Pinpoint the cell where the given text exists, returning its (x, y) midpoint coordinate. 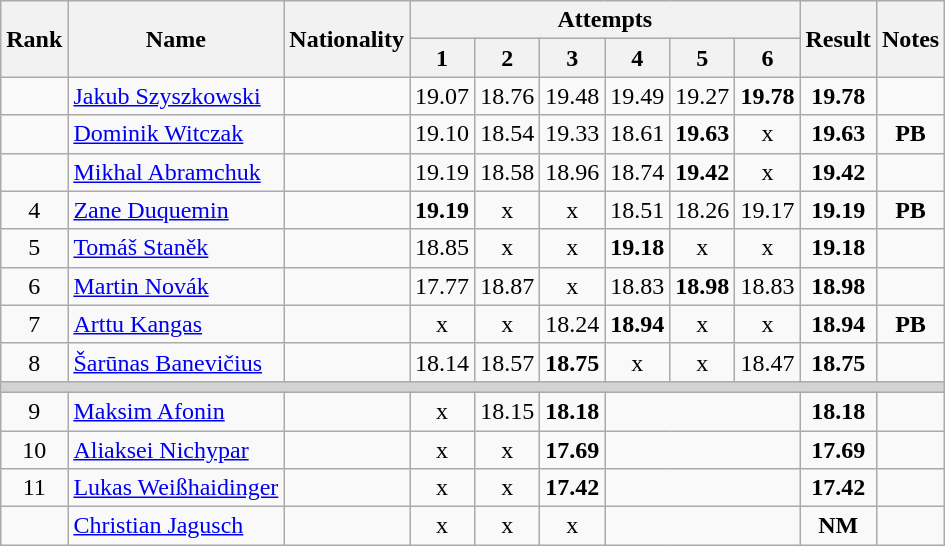
19.10 (442, 134)
18.96 (572, 172)
18.76 (508, 96)
18.61 (638, 134)
19.07 (442, 96)
10 (34, 449)
18.74 (638, 172)
18.51 (638, 210)
Jakub Szyszkowski (176, 96)
18.87 (508, 286)
1 (442, 58)
7 (34, 324)
19.17 (768, 210)
8 (34, 362)
Result (838, 39)
Aliaksei Nichypar (176, 449)
Christian Jagusch (176, 526)
Martin Novák (176, 286)
19.49 (638, 96)
Dominik Witczak (176, 134)
Maksim Afonin (176, 411)
Mikhal Abramchuk (176, 172)
18.24 (572, 324)
18.47 (768, 362)
Notes (910, 39)
Šarūnas Banevičius (176, 362)
18.85 (442, 248)
Lukas Weißhaidinger (176, 488)
18.15 (508, 411)
19.48 (572, 96)
9 (34, 411)
NM (838, 526)
18.57 (508, 362)
19.27 (702, 96)
19.33 (572, 134)
Tomáš Staněk (176, 248)
18.54 (508, 134)
Zane Duquemin (176, 210)
18.14 (442, 362)
Arttu Kangas (176, 324)
Name (176, 39)
Rank (34, 39)
18.58 (508, 172)
17.77 (442, 286)
11 (34, 488)
18.26 (702, 210)
Nationality (347, 39)
3 (572, 58)
2 (508, 58)
Attempts (605, 20)
